Detect which cell encompasses the target text, then output its (x, y) center coordinate. 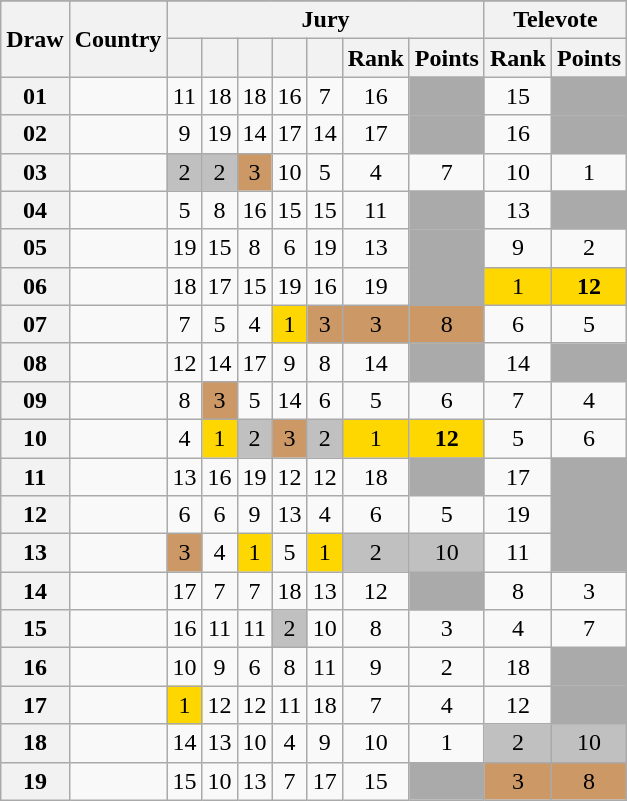
Jury (326, 20)
Draw (35, 39)
Country (118, 39)
09 (35, 400)
08 (35, 362)
02 (35, 134)
03 (35, 172)
07 (35, 324)
01 (35, 96)
05 (35, 248)
06 (35, 286)
Televote (555, 20)
04 (35, 210)
